From the cell containing the given text, extract its center point as (x, y) coordinate. 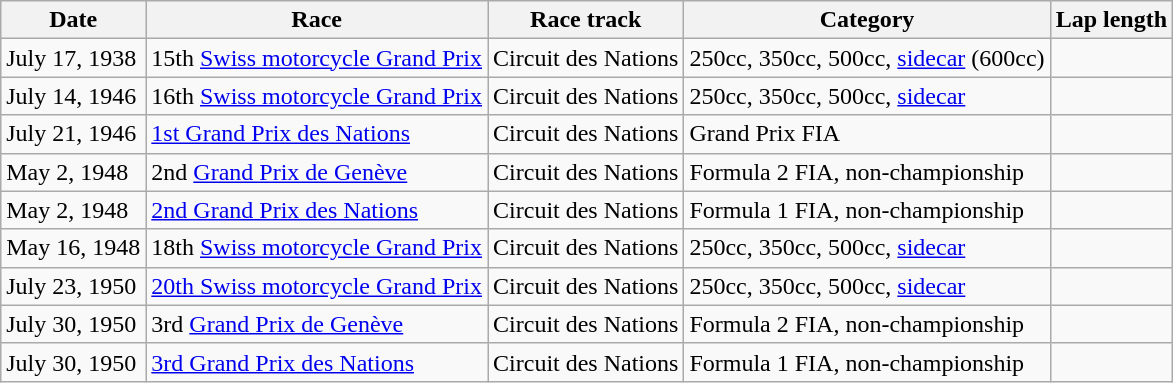
3rd Grand Prix des Nations (317, 362)
Date (74, 20)
July 21, 1946 (74, 134)
2nd Grand Prix de Genève (317, 172)
16th Swiss motorcycle Grand Prix (317, 96)
250cc, 350cc, 500cc, sidecar (600cc) (867, 58)
18th Swiss motorcycle Grand Prix (317, 248)
July 17, 1938 (74, 58)
3rd Grand Prix de Genève (317, 324)
15th Swiss motorcycle Grand Prix (317, 58)
May 16, 1948 (74, 248)
2nd Grand Prix des Nations (317, 210)
Race track (586, 20)
Category (867, 20)
1st Grand Prix des Nations (317, 134)
Race (317, 20)
20th Swiss motorcycle Grand Prix (317, 286)
Lap length (1111, 20)
Grand Prix FIA (867, 134)
July 23, 1950 (74, 286)
July 14, 1946 (74, 96)
